Pinpoint the cell where the given text exists, returning its [x, y] midpoint coordinate. 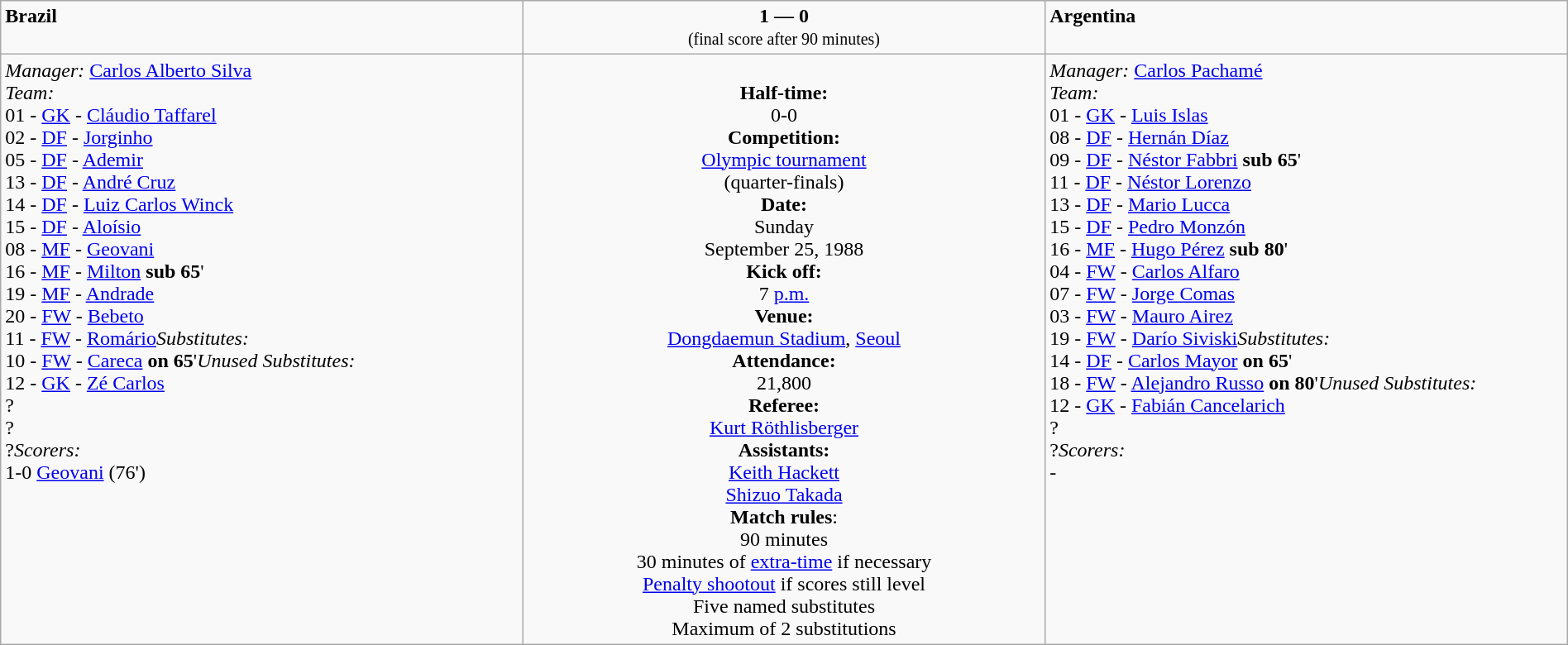
Brazil [262, 28]
1 — 0(final score after 90 minutes) [784, 28]
Argentina [1307, 28]
